Detect which cell encompasses the target text, then output its [X, Y] center coordinate. 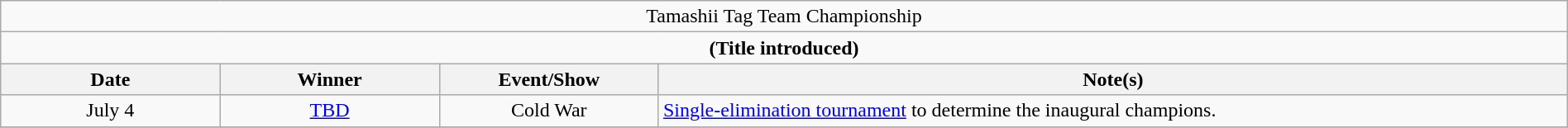
Winner [329, 79]
(Title introduced) [784, 48]
Single-elimination tournament to determine the inaugural champions. [1113, 111]
Note(s) [1113, 79]
Cold War [549, 111]
TBD [329, 111]
July 4 [111, 111]
Tamashii Tag Team Championship [784, 17]
Event/Show [549, 79]
Date [111, 79]
